Scan for the cell matching the given text and deliver its [X, Y] coordinate at center. 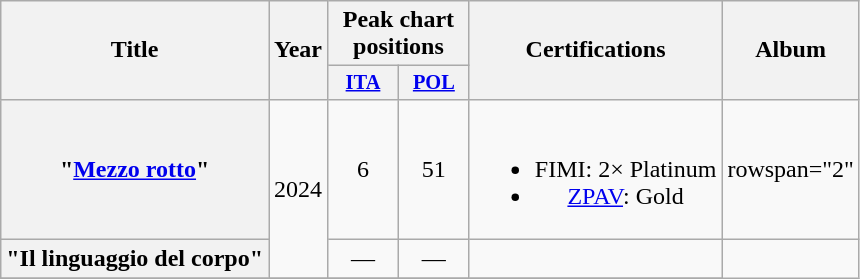
Year [298, 50]
Certifications [596, 50]
"Il linguaggio del corpo" [135, 259]
Title [135, 50]
"Mezzo rotto" [135, 169]
Peak chart positions [399, 34]
FIMI: 2× PlatinumZPAV: Gold [596, 169]
51 [434, 169]
POL [434, 83]
Album [791, 50]
2024 [298, 188]
6 [364, 169]
ITA [364, 83]
rowspan="2" [791, 169]
